Capture the cell that displays the provided text and extract its (X, Y) central coordinate. 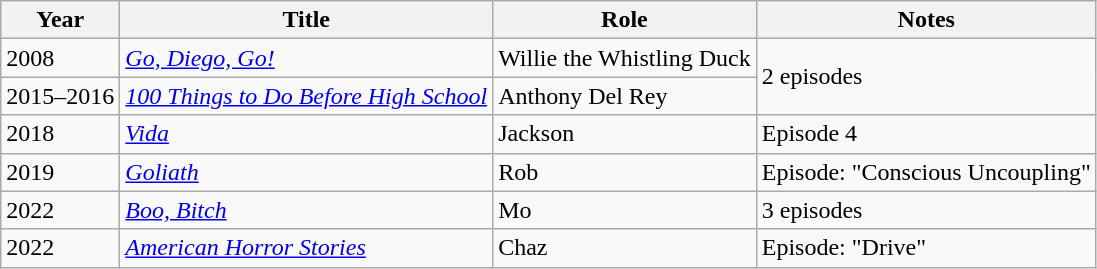
Role (625, 20)
Episode: "Drive" (926, 248)
Notes (926, 20)
Chaz (625, 248)
Anthony Del Rey (625, 96)
2015–2016 (60, 96)
Year (60, 20)
Willie the Whistling Duck (625, 58)
100 Things to Do Before High School (306, 96)
American Horror Stories (306, 248)
Go, Diego, Go! (306, 58)
3 episodes (926, 210)
2018 (60, 134)
Boo, Bitch (306, 210)
Episode: "Conscious Uncoupling" (926, 172)
Jackson (625, 134)
2019 (60, 172)
Title (306, 20)
Vida (306, 134)
Mo (625, 210)
2 episodes (926, 77)
Rob (625, 172)
Goliath (306, 172)
Episode 4 (926, 134)
2008 (60, 58)
